Provide the (X, Y) coordinate of the cell's center where the given text is located.  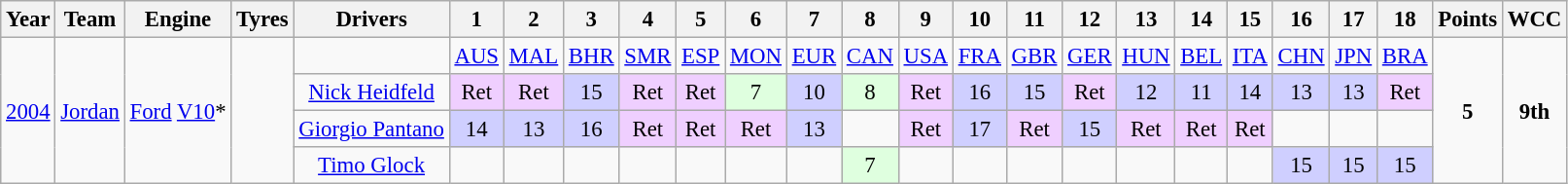
WCC (1534, 19)
CHN (1301, 56)
9 (925, 19)
BRA (1406, 56)
ESP (701, 56)
Year (28, 19)
MAL (533, 56)
SMR (647, 56)
BEL (1202, 56)
HUN (1146, 56)
Jordan (89, 111)
Tyres (262, 19)
3 (591, 19)
Ford V10* (178, 111)
2004 (28, 111)
CAN (871, 56)
Nick Heidfeld (371, 92)
4 (647, 19)
Team (89, 19)
USA (925, 56)
BHR (591, 56)
GER (1090, 56)
6 (756, 19)
EUR (814, 56)
9th (1534, 111)
AUS (476, 56)
2 (533, 19)
JPN (1353, 56)
ITA (1250, 56)
MON (756, 56)
Timo Glock (371, 166)
18 (1406, 19)
FRA (980, 56)
Drivers (371, 19)
1 (476, 19)
Giorgio Pantano (371, 129)
Engine (178, 19)
GBR (1034, 56)
Points (1468, 19)
